Extract the [X, Y] coordinate from the center of the cell holding the provided text.  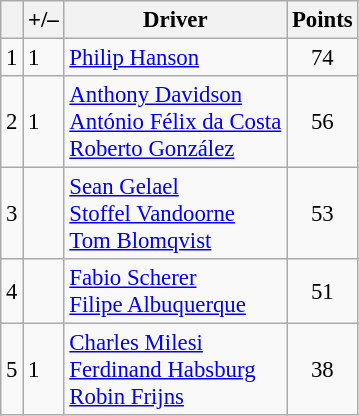
53 [322, 214]
38 [322, 370]
Anthony Davidson António Félix da Costa Roberto González [176, 122]
Driver [176, 20]
74 [322, 58]
Fabio Scherer Filipe Albuquerque [176, 292]
5 [12, 370]
51 [322, 292]
56 [322, 122]
Sean Gelael Stoffel Vandoorne Tom Blomqvist [176, 214]
2 [12, 122]
Charles Milesi Ferdinand Habsburg Robin Frijns [176, 370]
Points [322, 20]
4 [12, 292]
3 [12, 214]
Philip Hanson [176, 58]
+/– [44, 20]
